Find where the given text appears and provide that cell's center as [x, y] coordinate. 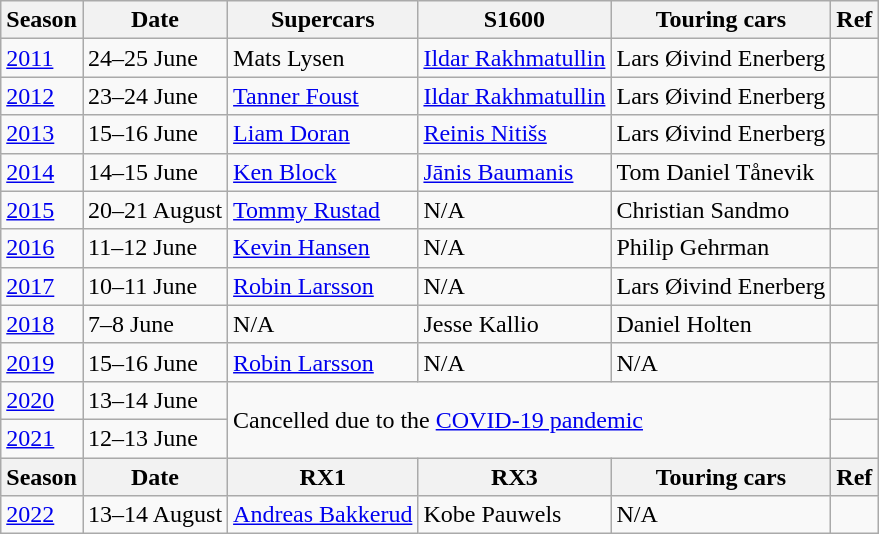
2016 [42, 248]
RX1 [323, 477]
2012 [42, 96]
2022 [42, 515]
Mats Lysen [323, 58]
11–12 June [154, 248]
2015 [42, 210]
7–8 June [154, 324]
Tanner Foust [323, 96]
2017 [42, 286]
Cancelled due to the COVID-19 pandemic [530, 419]
Jesse Kallio [514, 324]
2020 [42, 400]
Tom Daniel Tånevik [721, 172]
23–24 June [154, 96]
Supercars [323, 20]
2018 [42, 324]
2019 [42, 362]
Reinis Nitišs [514, 134]
Andreas Bakkerud [323, 515]
10–11 June [154, 286]
Tommy Rustad [323, 210]
12–13 June [154, 438]
2021 [42, 438]
14–15 June [154, 172]
Daniel Holten [721, 324]
Philip Gehrman [721, 248]
RX3 [514, 477]
2011 [42, 58]
Kobe Pauwels [514, 515]
Jānis Baumanis [514, 172]
Ken Block [323, 172]
24–25 June [154, 58]
13–14 June [154, 400]
20–21 August [154, 210]
2014 [42, 172]
Liam Doran [323, 134]
2013 [42, 134]
S1600 [514, 20]
13–14 August [154, 515]
Christian Sandmo [721, 210]
Kevin Hansen [323, 248]
